Detect which cell encompasses the target text, then output its (x, y) center coordinate. 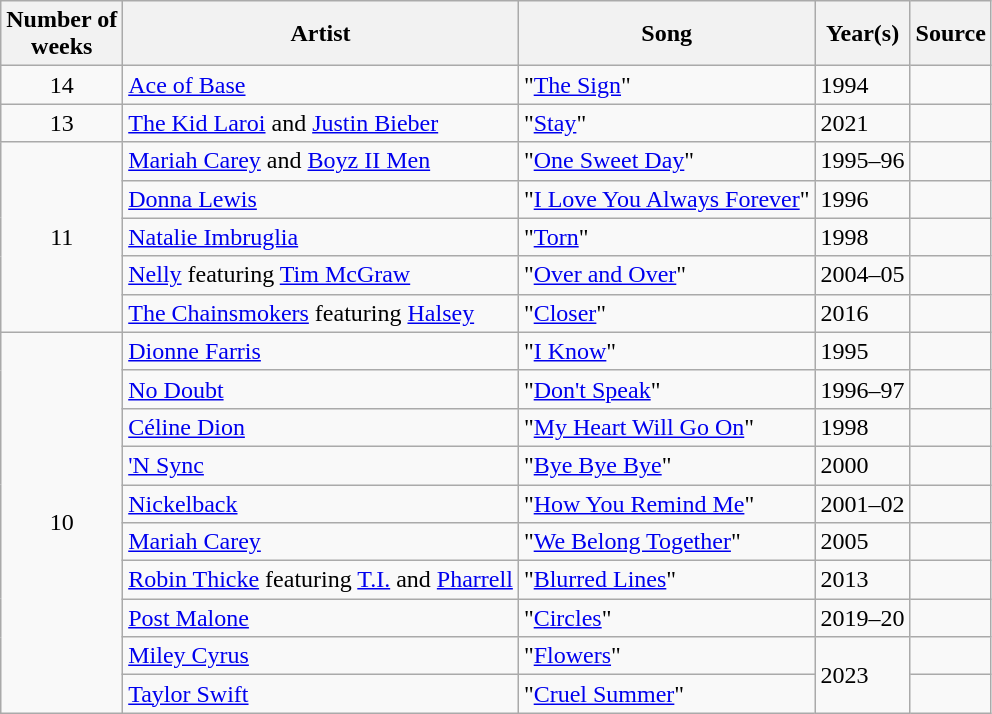
2005 (862, 542)
"Flowers" (666, 656)
"Closer" (666, 313)
"Stay" (666, 123)
"Blurred Lines" (666, 580)
1995 (862, 351)
Mariah Carey and Boyz II Men (321, 161)
Donna Lewis (321, 199)
13 (62, 123)
"Over and Over" (666, 275)
Dionne Farris (321, 351)
Artist (321, 34)
"How You Remind Me" (666, 503)
14 (62, 85)
"I Love You Always Forever" (666, 199)
2023 (862, 675)
Number of weeks (62, 34)
"The Sign" (666, 85)
2021 (862, 123)
1995–96 (862, 161)
Céline Dion (321, 427)
Nelly featuring Tim McGraw (321, 275)
No Doubt (321, 389)
11 (62, 237)
'N Sync (321, 465)
Year(s) (862, 34)
2000 (862, 465)
Natalie Imbruglia (321, 237)
"Circles" (666, 618)
"Don't Speak" (666, 389)
Song (666, 34)
Miley Cyrus (321, 656)
2004–05 (862, 275)
2013 (862, 580)
Source (950, 34)
1996–97 (862, 389)
"We Belong Together" (666, 542)
1996 (862, 199)
"Bye Bye Bye" (666, 465)
Post Malone (321, 618)
Nickelback (321, 503)
Taylor Swift (321, 694)
2016 (862, 313)
2019–20 (862, 618)
Mariah Carey (321, 542)
Robin Thicke featuring T.I. and Pharrell (321, 580)
The Chainsmokers featuring Halsey (321, 313)
The Kid Laroi and Justin Bieber (321, 123)
"One Sweet Day" (666, 161)
1994 (862, 85)
Ace of Base (321, 85)
"Torn" (666, 237)
"I Know" (666, 351)
"My Heart Will Go On" (666, 427)
10 (62, 522)
2001–02 (862, 503)
"Cruel Summer" (666, 694)
